For the text-containing cell, return its midpoint in (x, y) coordinate format. 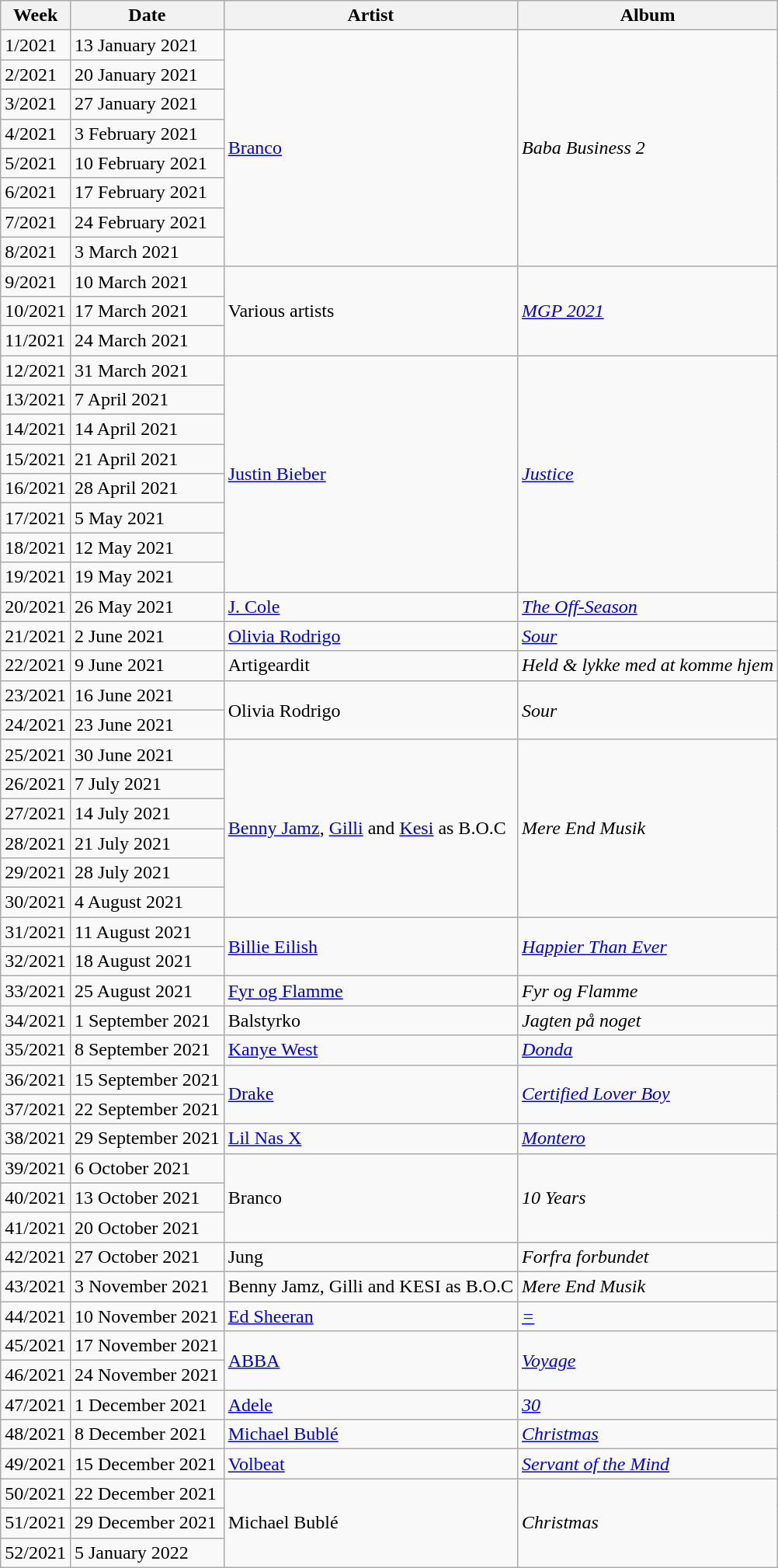
1 September 2021 (147, 1020)
19 May 2021 (147, 577)
10 February 2021 (147, 163)
Donda (648, 1050)
Lil Nas X (370, 1139)
22 September 2021 (147, 1109)
17/2021 (36, 518)
21/2021 (36, 636)
Certified Lover Boy (648, 1094)
13 October 2021 (147, 1198)
9/2021 (36, 281)
16/2021 (36, 488)
10 March 2021 (147, 281)
8 December 2021 (147, 1434)
9 June 2021 (147, 666)
37/2021 (36, 1109)
7 April 2021 (147, 400)
5/2021 (36, 163)
14 July 2021 (147, 813)
41/2021 (36, 1227)
10 November 2021 (147, 1316)
= (648, 1316)
15 December 2021 (147, 1464)
5 May 2021 (147, 518)
30/2021 (36, 902)
Various artists (370, 311)
Jagten på noget (648, 1020)
Justice (648, 474)
42/2021 (36, 1257)
Held & lykke med at komme hjem (648, 666)
27/2021 (36, 813)
20/2021 (36, 607)
22 December 2021 (147, 1493)
20 January 2021 (147, 75)
3 February 2021 (147, 134)
6 October 2021 (147, 1168)
21 April 2021 (147, 459)
Balstyrko (370, 1020)
36/2021 (36, 1080)
Adele (370, 1405)
11/2021 (36, 340)
The Off-Season (648, 607)
Voyage (648, 1361)
2/2021 (36, 75)
21 July 2021 (147, 843)
29 December 2021 (147, 1523)
13 January 2021 (147, 45)
Benny Jamz, Gilli and Kesi as B.O.C (370, 828)
23/2021 (36, 695)
27 October 2021 (147, 1257)
32/2021 (36, 961)
Volbeat (370, 1464)
45/2021 (36, 1346)
44/2021 (36, 1316)
13/2021 (36, 400)
49/2021 (36, 1464)
16 June 2021 (147, 695)
J. Cole (370, 607)
Billie Eilish (370, 947)
10 Years (648, 1198)
46/2021 (36, 1375)
20 October 2021 (147, 1227)
14/2021 (36, 429)
24 November 2021 (147, 1375)
39/2021 (36, 1168)
24/2021 (36, 725)
25 August 2021 (147, 991)
27 January 2021 (147, 104)
Date (147, 16)
28/2021 (36, 843)
Happier Than Ever (648, 947)
6/2021 (36, 193)
7/2021 (36, 222)
22/2021 (36, 666)
Baba Business 2 (648, 148)
1/2021 (36, 45)
17 November 2021 (147, 1346)
29/2021 (36, 873)
33/2021 (36, 991)
26/2021 (36, 784)
34/2021 (36, 1020)
30 (648, 1405)
Week (36, 16)
8/2021 (36, 252)
12 May 2021 (147, 548)
40/2021 (36, 1198)
35/2021 (36, 1050)
Artigeardit (370, 666)
30 June 2021 (147, 754)
Justin Bieber (370, 474)
29 September 2021 (147, 1139)
38/2021 (36, 1139)
50/2021 (36, 1493)
14 April 2021 (147, 429)
17 March 2021 (147, 311)
Kanye West (370, 1050)
8 September 2021 (147, 1050)
15 September 2021 (147, 1080)
52/2021 (36, 1552)
Servant of the Mind (648, 1464)
3 November 2021 (147, 1286)
Benny Jamz, Gilli and KESI as B.O.C (370, 1286)
10/2021 (36, 311)
47/2021 (36, 1405)
MGP 2021 (648, 311)
7 July 2021 (147, 784)
18 August 2021 (147, 961)
Drake (370, 1094)
31/2021 (36, 932)
43/2021 (36, 1286)
24 March 2021 (147, 340)
17 February 2021 (147, 193)
24 February 2021 (147, 222)
48/2021 (36, 1434)
Forfra forbundet (648, 1257)
Ed Sheeran (370, 1316)
Montero (648, 1139)
4 August 2021 (147, 902)
ABBA (370, 1361)
25/2021 (36, 754)
26 May 2021 (147, 607)
Artist (370, 16)
23 June 2021 (147, 725)
4/2021 (36, 134)
15/2021 (36, 459)
51/2021 (36, 1523)
3 March 2021 (147, 252)
19/2021 (36, 577)
31 March 2021 (147, 370)
Jung (370, 1257)
18/2021 (36, 548)
28 July 2021 (147, 873)
11 August 2021 (147, 932)
2 June 2021 (147, 636)
12/2021 (36, 370)
5 January 2022 (147, 1552)
1 December 2021 (147, 1405)
28 April 2021 (147, 488)
Album (648, 16)
3/2021 (36, 104)
